For the text-containing cell, return its midpoint in [x, y] coordinate format. 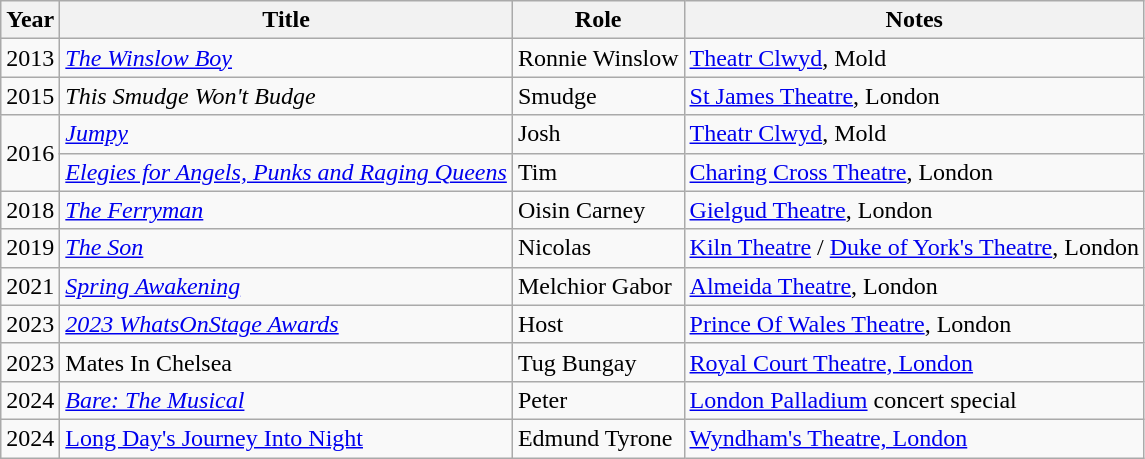
Oisin Carney [598, 210]
Role [598, 20]
Long Day's Journey Into Night [286, 438]
Gielgud Theatre, London [914, 210]
2021 [30, 286]
The Son [286, 248]
Peter [598, 400]
This Smudge Won't Budge [286, 96]
Tug Bungay [598, 362]
Wyndham's Theatre, London [914, 438]
2015 [30, 96]
Edmund Tyrone [598, 438]
Kiln Theatre / Duke of York's Theatre, London [914, 248]
The Winslow Boy [286, 58]
2023 WhatsOnStage Awards [286, 324]
Melchior Gabor [598, 286]
Notes [914, 20]
Nicolas [598, 248]
Smudge [598, 96]
Spring Awakening [286, 286]
Elegies for Angels, Punks and Raging Queens [286, 172]
Ronnie Winslow [598, 58]
Bare: The Musical [286, 400]
Royal Court Theatre, London [914, 362]
Year [30, 20]
London Palladium concert special [914, 400]
Prince Of Wales Theatre, London [914, 324]
Title [286, 20]
2019 [30, 248]
2018 [30, 210]
Almeida Theatre, London [914, 286]
Tim [598, 172]
2016 [30, 153]
Charing Cross Theatre, London [914, 172]
St James Theatre, London [914, 96]
The Ferryman [286, 210]
2013 [30, 58]
Josh [598, 134]
Host [598, 324]
Jumpy [286, 134]
Mates In Chelsea [286, 362]
